Locate the cell with the specified text and output its (X, Y) center coordinate. 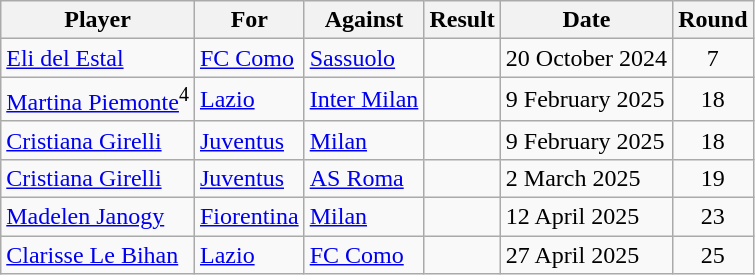
For (249, 20)
2 March 2025 (586, 178)
23 (713, 217)
Result (462, 20)
20 October 2024 (586, 58)
Sassuolo (364, 58)
Clarisse Le Bihan (98, 255)
Eli del Estal (98, 58)
Round (713, 20)
Martina Piemonte4 (98, 100)
Date (586, 20)
7 (713, 58)
Player (98, 20)
Fiorentina (249, 217)
25 (713, 255)
19 (713, 178)
AS Roma (364, 178)
12 April 2025 (586, 217)
Inter Milan (364, 100)
Madelen Janogy (98, 217)
Against (364, 20)
27 April 2025 (586, 255)
